Determine the [X, Y] coordinate at the center of the cell enclosing the given text.  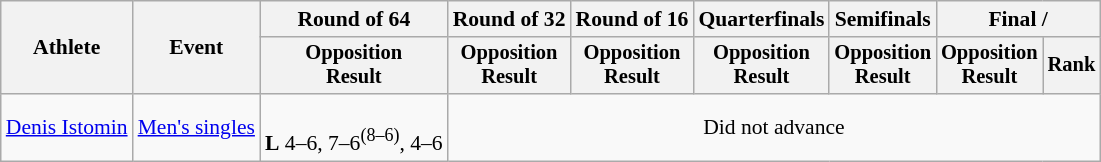
Round of 16 [632, 19]
Semifinals [882, 19]
Final / [1018, 19]
Did not advance [774, 128]
Men's singles [196, 128]
Round of 32 [510, 19]
Quarterfinals [761, 19]
Round of 64 [354, 19]
Event [196, 48]
Rank [1072, 66]
Athlete [67, 48]
Denis Istomin [67, 128]
L 4–6, 7–6(8–6), 4–6 [354, 128]
